Return the (x, y) coordinate for the center point of the cell that contains the specified text.  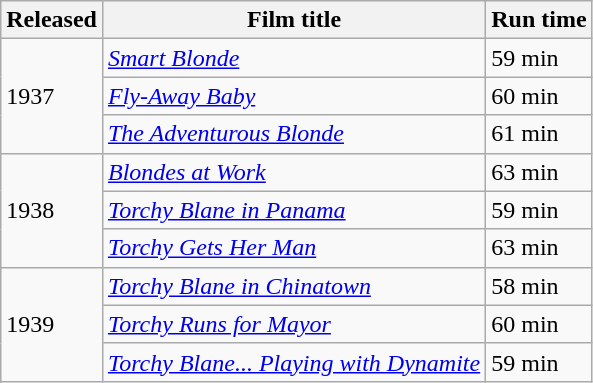
1938 (52, 210)
Torchy Runs for Mayor (294, 324)
The Adventurous Blonde (294, 134)
Torchy Blane in Panama (294, 210)
Blondes at Work (294, 172)
Released (52, 20)
1939 (52, 324)
1937 (52, 96)
Torchy Blane in Chinatown (294, 286)
Torchy Blane... Playing with Dynamite (294, 362)
Run time (539, 20)
Film title (294, 20)
58 min (539, 286)
Torchy Gets Her Man (294, 248)
Smart Blonde (294, 58)
Fly-Away Baby (294, 96)
61 min (539, 134)
